Detect which cell encompasses the target text, then output its (X, Y) center coordinate. 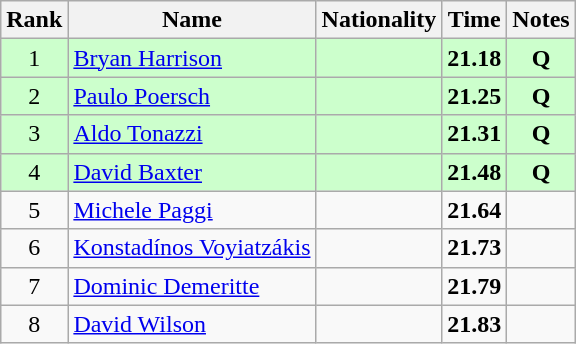
Rank (34, 20)
21.18 (474, 58)
1 (34, 58)
2 (34, 96)
Paulo Poersch (192, 96)
Aldo Tonazzi (192, 134)
21.25 (474, 96)
7 (34, 286)
Michele Paggi (192, 210)
Name (192, 20)
Notes (541, 20)
6 (34, 248)
8 (34, 324)
21.48 (474, 172)
Time (474, 20)
Konstadínos Voyiatzákis (192, 248)
Dominic Demeritte (192, 286)
David Baxter (192, 172)
21.79 (474, 286)
21.64 (474, 210)
Bryan Harrison (192, 58)
3 (34, 134)
5 (34, 210)
21.73 (474, 248)
21.31 (474, 134)
4 (34, 172)
21.83 (474, 324)
Nationality (379, 20)
David Wilson (192, 324)
